Locate the cell with the specified text and output its [X, Y] center coordinate. 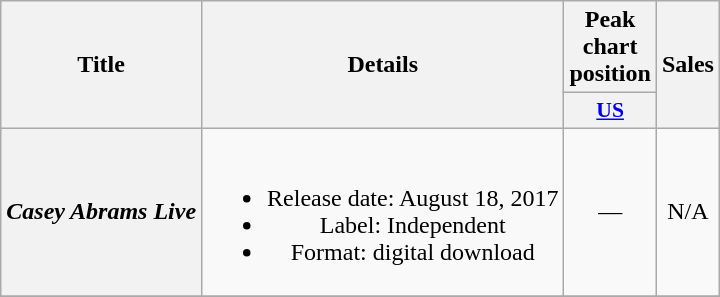
Casey Abrams Live [102, 212]
— [610, 212]
Peak chart position [610, 47]
Release date: August 18, 2017Label: IndependentFormat: digital download [383, 212]
Details [383, 65]
US [610, 111]
Sales [688, 65]
Title [102, 65]
N/A [688, 212]
